Extract the [X, Y] coordinate from the center of the cell holding the provided text.  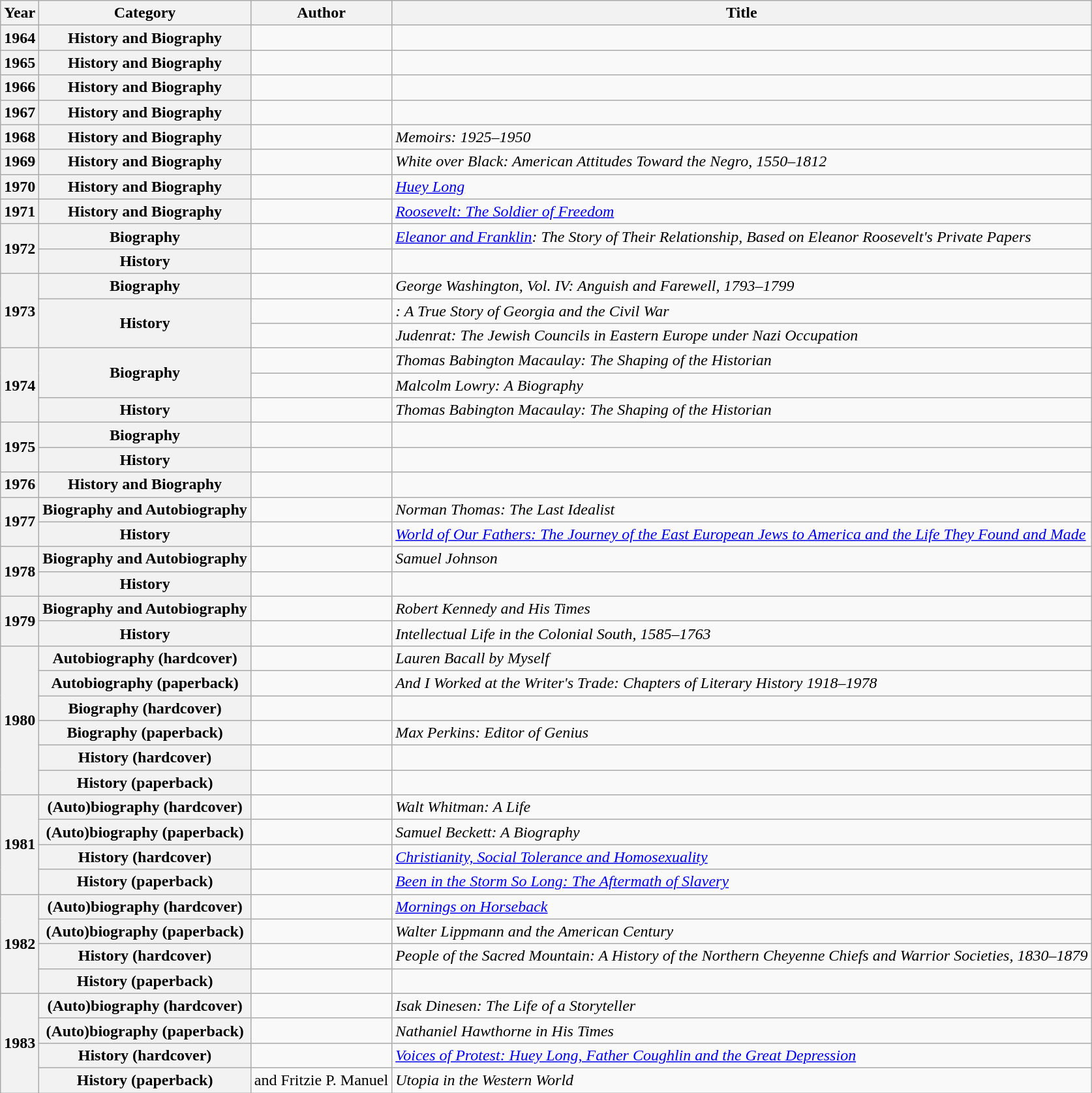
Isak Dinesen: The Life of a Storyteller [742, 1006]
Judenrat: The Jewish Councils in Eastern Europe under Nazi Occupation [742, 336]
1981 [20, 845]
1982 [20, 944]
Norman Thomas: The Last Idealist [742, 509]
: A True Story of Georgia and the Civil War [742, 311]
1978 [20, 571]
1972 [20, 248]
1983 [20, 1043]
Malcolm Lowry: A Biography [742, 385]
Huey Long [742, 187]
White over Black: American Attitudes Toward the Negro, 1550–1812 [742, 162]
1980 [20, 720]
Year [20, 13]
Roosevelt: The Soldier of Freedom [742, 211]
1966 [20, 87]
1971 [20, 211]
1973 [20, 310]
Category [145, 13]
Lauren Bacall by Myself [742, 658]
Biography (paperback) [145, 733]
World of Our Fathers: The Journey of the East European Jews to America and the Life They Found and Made [742, 534]
Biography (hardcover) [145, 708]
1975 [20, 447]
Memoirs: 1925–1950 [742, 137]
Max Perkins: Editor of Genius [742, 733]
and Fritzie P. Manuel [321, 1080]
Samuel Beckett: A Biography [742, 832]
1974 [20, 385]
Christianity, Social Tolerance and Homosexuality [742, 857]
Voices of Protest: Huey Long, Father Coughlin and the Great Depression [742, 1055]
Eleanor and Franklin: The Story of Their Relationship, Based on Eleanor Roosevelt's Private Papers [742, 236]
Autobiography (hardcover) [145, 658]
Utopia in the Western World [742, 1080]
People of the Sacred Mountain: A History of the Northern Cheyenne Chiefs and Warrior Societies, 1830–1879 [742, 956]
1979 [20, 621]
And I Worked at the Writer's Trade: Chapters of Literary History 1918–1978 [742, 683]
Walt Whitman: A Life [742, 807]
1968 [20, 137]
Intellectual Life in the Colonial South, 1585–1763 [742, 633]
Walter Lippmann and the American Century [742, 931]
Author [321, 13]
Autobiography (paperback) [145, 683]
Title [742, 13]
1964 [20, 38]
George Washington, Vol. IV: Anguish and Farewell, 1793–1799 [742, 286]
1976 [20, 485]
Nathaniel Hawthorne in His Times [742, 1030]
Samuel Johnson [742, 559]
Been in the Storm So Long: The Aftermath of Slavery [742, 882]
1967 [20, 112]
Mornings on Horseback [742, 906]
Robert Kennedy and His Times [742, 608]
1970 [20, 187]
1965 [20, 63]
1977 [20, 522]
1969 [20, 162]
